Locate the cell with the specified text and output its [x, y] center coordinate. 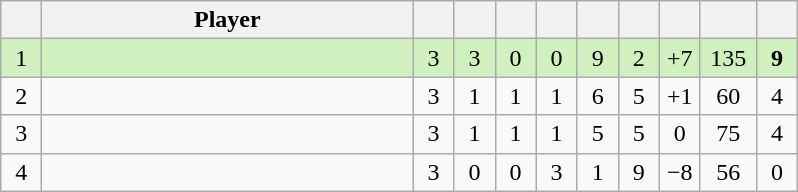
135 [728, 58]
−8 [680, 172]
56 [728, 172]
6 [598, 96]
+7 [680, 58]
60 [728, 96]
Player [228, 20]
75 [728, 134]
+1 [680, 96]
